Pinpoint the cell where the given text exists, returning its (X, Y) midpoint coordinate. 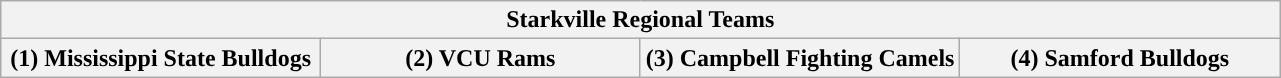
(2) VCU Rams (480, 58)
(4) Samford Bulldogs (1120, 58)
Starkville Regional Teams (640, 20)
(3) Campbell Fighting Camels (800, 58)
(1) Mississippi State Bulldogs (161, 58)
